Output the [x, y] coordinate of the center of the cell containing the given text.  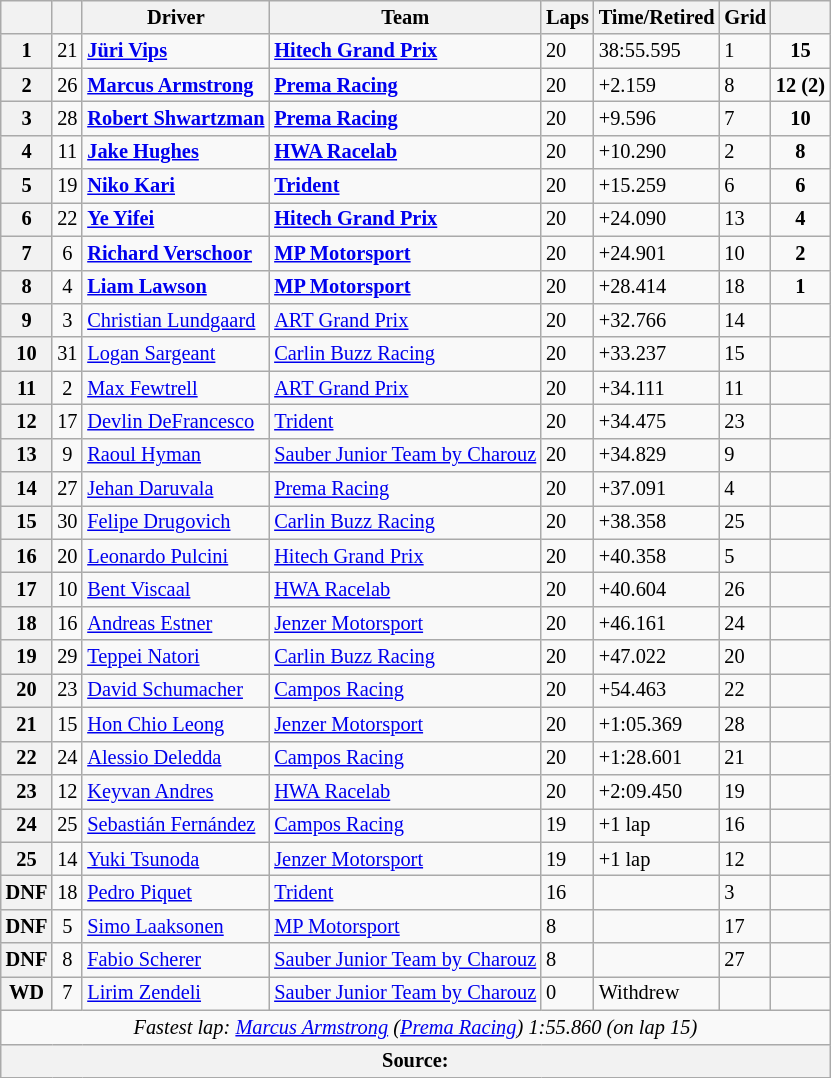
David Schumacher [176, 690]
Fastest lap: Marcus Armstrong (Prema Racing) 1:55.860 (on lap 15) [416, 1027]
Sebastián Fernández [176, 825]
+34.829 [657, 455]
+40.358 [657, 556]
Laps [568, 17]
+24.090 [657, 219]
Team [405, 17]
Niko Kari [176, 186]
+33.237 [657, 354]
Teppei Natori [176, 657]
Bent Viscaal [176, 589]
+2.159 [657, 85]
Felipe Drugovich [176, 522]
Grid [745, 17]
WD [27, 993]
+34.111 [657, 388]
+40.604 [657, 589]
+34.475 [657, 421]
Alessio Deledda [176, 758]
+46.161 [657, 623]
Fabio Scherer [176, 960]
Yuki Tsunoda [176, 859]
+9.596 [657, 118]
Liam Lawson [176, 287]
+28.414 [657, 287]
+1:05.369 [657, 724]
Ye Yifei [176, 219]
Christian Lundgaard [176, 320]
Keyvan Andres [176, 791]
Jehan Daruvala [176, 489]
Driver [176, 17]
+10.290 [657, 152]
Time/Retired [657, 17]
+15.259 [657, 186]
Robert Shwartzman [176, 118]
31 [67, 354]
Withdrew [657, 993]
+54.463 [657, 690]
Devlin DeFrancesco [176, 421]
Hon Chio Leong [176, 724]
Raoul Hyman [176, 455]
Andreas Estner [176, 623]
Logan Sargeant [176, 354]
Marcus Armstrong [176, 85]
38:55.595 [657, 51]
+2:09.450 [657, 791]
+24.901 [657, 253]
0 [568, 993]
Richard Verschoor [176, 253]
29 [67, 657]
30 [67, 522]
Leonardo Pulcini [176, 556]
Source: [416, 1061]
Simo Laaksonen [176, 926]
Jüri Vips [176, 51]
12 (2) [800, 85]
+32.766 [657, 320]
Jake Hughes [176, 152]
+1:28.601 [657, 758]
+47.022 [657, 657]
+38.358 [657, 522]
Max Fewtrell [176, 388]
Pedro Piquet [176, 892]
+37.091 [657, 489]
Lirim Zendeli [176, 993]
